Detect which cell encompasses the target text, then output its (x, y) center coordinate. 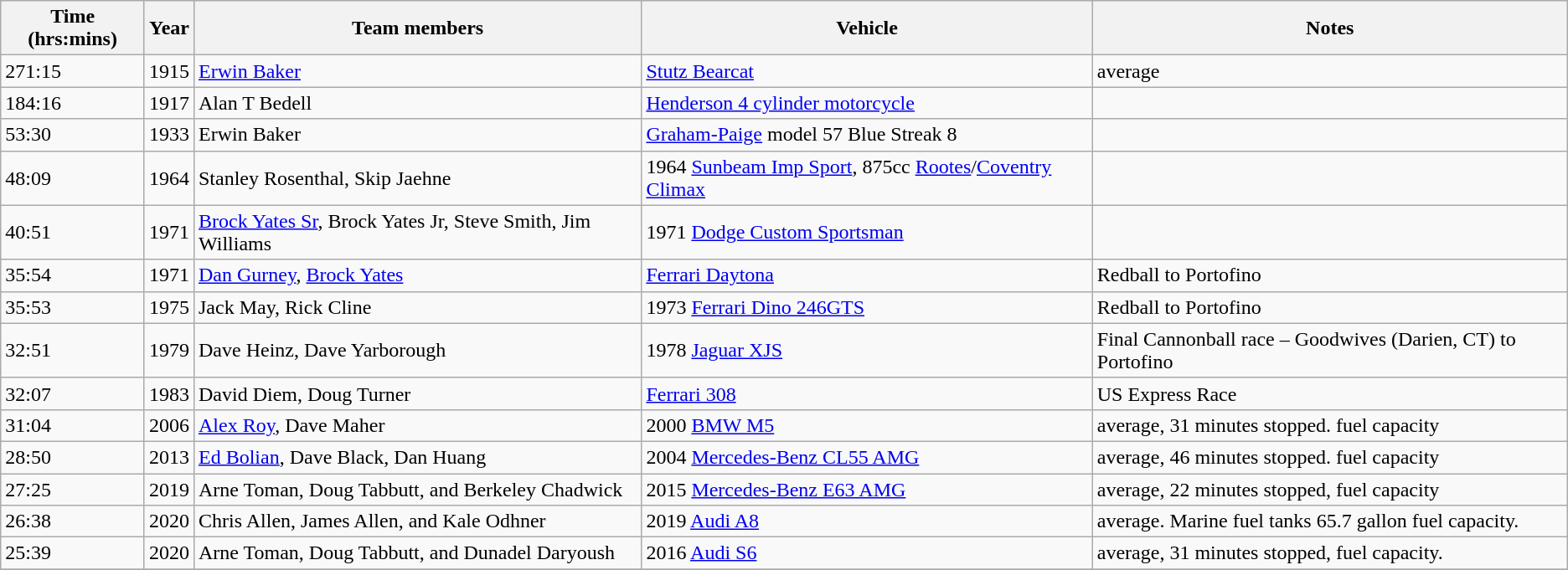
2015 Mercedes-Benz E63 AMG (867, 490)
average, 31 minutes stopped. fuel capacity (1330, 425)
Alan T Bedell (417, 103)
2019 (169, 490)
1933 (169, 135)
Ferrari Daytona (867, 275)
Notes (1330, 28)
Year (169, 28)
32:51 (73, 350)
1964 Sunbeam Imp Sport, 875cc Rootes/Coventry Climax (867, 177)
1975 (169, 307)
35:53 (73, 307)
35:54 (73, 275)
2016 Audi S6 (867, 553)
Arne Toman, Doug Tabbutt, and Dunadel Daryoush (417, 553)
184:16 (73, 103)
40:51 (73, 233)
average, 31 minutes stopped, fuel capacity. (1330, 553)
1971 Dodge Custom Sportsman (867, 233)
271:15 (73, 71)
Arne Toman, Doug Tabbutt, and Berkeley Chadwick (417, 490)
David Diem, Doug Turner (417, 393)
2013 (169, 457)
2006 (169, 425)
Stanley Rosenthal, Skip Jaehne (417, 177)
Henderson 4 cylinder motorcycle (867, 103)
Final Cannonball race – Goodwives (Darien, CT) to Portofino (1330, 350)
2004 Mercedes-Benz CL55 AMG (867, 457)
25:39 (73, 553)
48:09 (73, 177)
53:30 (73, 135)
Ed Bolian, Dave Black, Dan Huang (417, 457)
US Express Race (1330, 393)
Vehicle (867, 28)
1964 (169, 177)
Dan Gurney, Brock Yates (417, 275)
1917 (169, 103)
Stutz Bearcat (867, 71)
Graham-Paige model 57 Blue Streak 8 (867, 135)
Chris Allen, James Allen, and Kale Odhner (417, 521)
1983 (169, 393)
1979 (169, 350)
32:07 (73, 393)
26:38 (73, 521)
1973 Ferrari Dino 246GTS (867, 307)
Brock Yates Sr, Brock Yates Jr, Steve Smith, Jim Williams (417, 233)
average. Marine fuel tanks 65.7 gallon fuel capacity. (1330, 521)
1915 (169, 71)
average, 46 minutes stopped. fuel capacity (1330, 457)
28:50 (73, 457)
1978 Jaguar XJS (867, 350)
average, 22 minutes stopped, fuel capacity (1330, 490)
Time (hrs:mins) (73, 28)
Team members (417, 28)
Alex Roy, Dave Maher (417, 425)
Dave Heinz, Dave Yarborough (417, 350)
2019 Audi A8 (867, 521)
2000 BMW M5 (867, 425)
31:04 (73, 425)
Jack May, Rick Cline (417, 307)
27:25 (73, 490)
average (1330, 71)
Ferrari 308 (867, 393)
